From the cell containing the given text, extract its center point as (X, Y) coordinate. 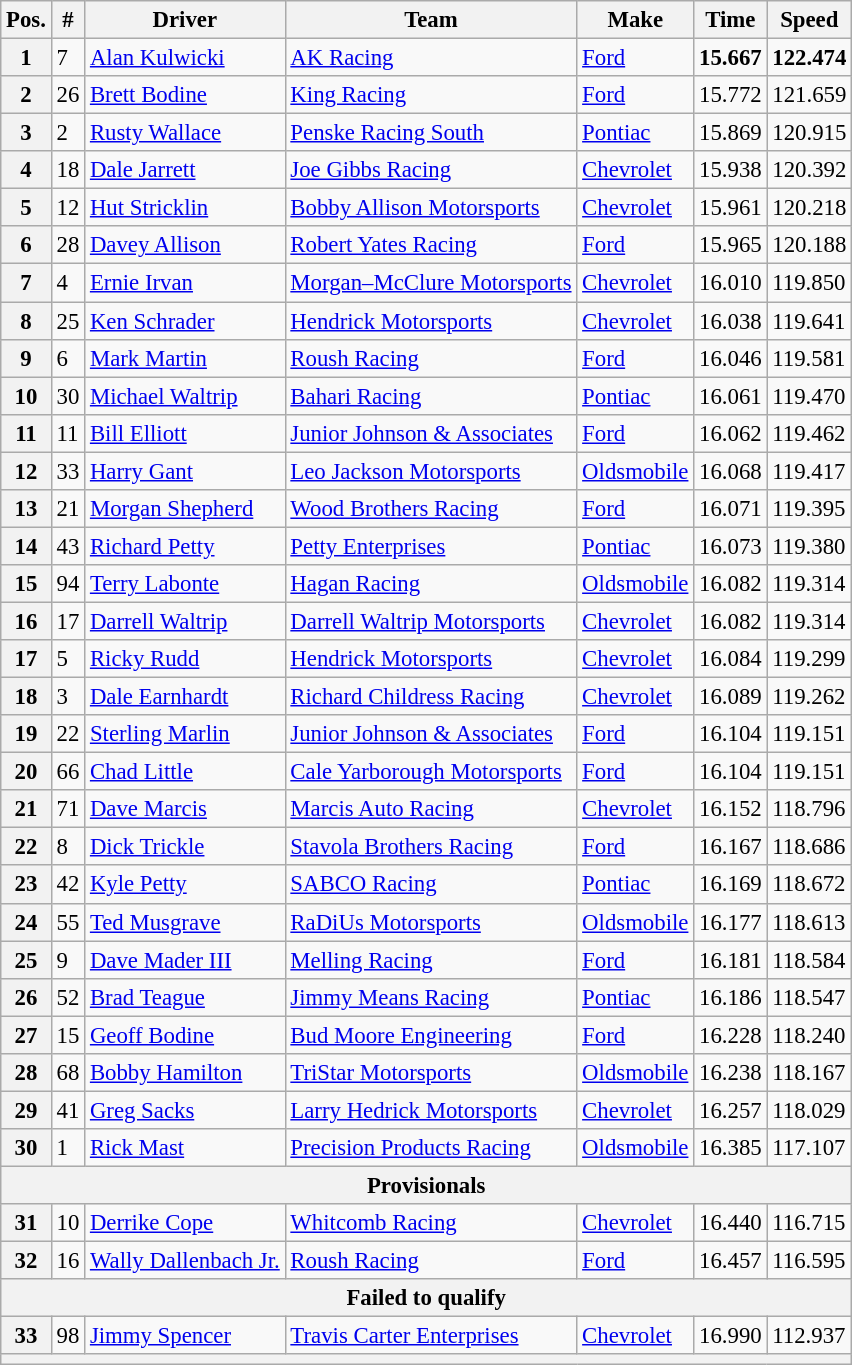
98 (68, 1336)
Darrell Waltrip (185, 621)
Robert Yates Racing (431, 245)
119.380 (810, 546)
16.061 (730, 396)
Speed (810, 20)
Team (431, 20)
118.584 (810, 960)
Richard Petty (185, 546)
16.084 (730, 659)
Geoff Bodine (185, 1035)
Bud Moore Engineering (431, 1035)
66 (68, 772)
Leo Jackson Motorsports (431, 471)
Wally Dallenbach Jr. (185, 1261)
16.068 (730, 471)
Harry Gant (185, 471)
32 (26, 1261)
Derrike Cope (185, 1223)
Davey Allison (185, 245)
Dale Jarrett (185, 170)
Bahari Racing (431, 396)
55 (68, 922)
Sterling Marlin (185, 734)
Time (730, 20)
Ken Schrader (185, 321)
118.240 (810, 1035)
Chad Little (185, 772)
Hut Stricklin (185, 208)
16.228 (730, 1035)
23 (26, 885)
Brad Teague (185, 997)
Dick Trickle (185, 847)
120.915 (810, 133)
121.659 (810, 95)
42 (68, 885)
16.089 (730, 697)
RaDiUs Motorsports (431, 922)
16.062 (730, 433)
16.238 (730, 1073)
Terry Labonte (185, 584)
AK Racing (431, 58)
Greg Sacks (185, 1110)
Mark Martin (185, 358)
19 (26, 734)
Make (636, 20)
Brett Bodine (185, 95)
Stavola Brothers Racing (431, 847)
16.186 (730, 997)
Dale Earnhardt (185, 697)
119.462 (810, 433)
119.581 (810, 358)
Rick Mast (185, 1148)
15.961 (730, 208)
Bobby Allison Motorsports (431, 208)
Pos. (26, 20)
Kyle Petty (185, 885)
Penske Racing South (431, 133)
Morgan Shepherd (185, 509)
20 (26, 772)
Hagan Racing (431, 584)
16.177 (730, 922)
Bobby Hamilton (185, 1073)
41 (68, 1110)
119.470 (810, 396)
Ted Musgrave (185, 922)
Failed to qualify (426, 1298)
15.772 (730, 95)
16.152 (730, 809)
24 (26, 922)
118.029 (810, 1110)
16.073 (730, 546)
Joe Gibbs Racing (431, 170)
118.547 (810, 997)
Dave Marcis (185, 809)
16.010 (730, 283)
16.385 (730, 1148)
Dave Mader III (185, 960)
16.181 (730, 960)
16.046 (730, 358)
118.672 (810, 885)
Melling Racing (431, 960)
16.167 (730, 847)
Precision Products Racing (431, 1148)
Richard Childress Racing (431, 697)
Darrell Waltrip Motorsports (431, 621)
117.107 (810, 1148)
14 (26, 546)
Michael Waltrip (185, 396)
52 (68, 997)
15.965 (730, 245)
# (68, 20)
120.218 (810, 208)
Petty Enterprises (431, 546)
116.595 (810, 1261)
118.167 (810, 1073)
118.686 (810, 847)
16.169 (730, 885)
112.937 (810, 1336)
King Racing (431, 95)
29 (26, 1110)
13 (26, 509)
Larry Hedrick Motorsports (431, 1110)
Cale Yarborough Motorsports (431, 772)
16.038 (730, 321)
Rusty Wallace (185, 133)
116.715 (810, 1223)
27 (26, 1035)
118.613 (810, 922)
Morgan–McClure Motorsports (431, 283)
Provisionals (426, 1185)
16.990 (730, 1336)
Ernie Irvan (185, 283)
16.257 (730, 1110)
15.667 (730, 58)
71 (68, 809)
16.440 (730, 1223)
Marcis Auto Racing (431, 809)
15.869 (730, 133)
Wood Brothers Racing (431, 509)
16.457 (730, 1261)
120.188 (810, 245)
Jimmy Spencer (185, 1336)
31 (26, 1223)
Alan Kulwicki (185, 58)
68 (68, 1073)
118.796 (810, 809)
120.392 (810, 170)
Ricky Rudd (185, 659)
SABCO Racing (431, 885)
16.071 (730, 509)
119.641 (810, 321)
Travis Carter Enterprises (431, 1336)
122.474 (810, 58)
TriStar Motorsports (431, 1073)
Jimmy Means Racing (431, 997)
119.417 (810, 471)
Whitcomb Racing (431, 1223)
119.395 (810, 509)
119.850 (810, 283)
15.938 (730, 170)
94 (68, 584)
43 (68, 546)
Driver (185, 20)
119.262 (810, 697)
Bill Elliott (185, 433)
119.299 (810, 659)
